Scan for the cell matching the given text and deliver its [X, Y] coordinate at center. 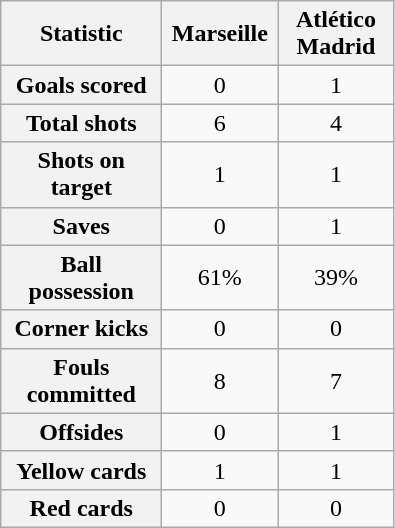
4 [336, 123]
39% [336, 278]
6 [220, 123]
Ball possession [82, 278]
8 [220, 380]
Marseille [220, 34]
Statistic [82, 34]
7 [336, 380]
Corner kicks [82, 329]
61% [220, 278]
Saves [82, 226]
Atlético Madrid [336, 34]
Offsides [82, 432]
Shots on target [82, 174]
Yellow cards [82, 470]
Goals scored [82, 85]
Fouls committed [82, 380]
Total shots [82, 123]
Red cards [82, 508]
